From the cell containing the given text, extract its center point as (x, y) coordinate. 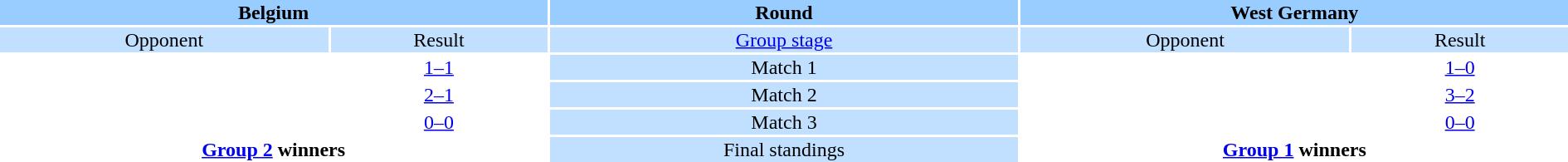
3–2 (1460, 95)
Group 1 winners (1294, 150)
Final standings (783, 150)
Match 2 (783, 95)
Match 1 (783, 67)
Round (783, 12)
Group 2 winners (274, 150)
Match 3 (783, 122)
Belgium (274, 12)
1–1 (440, 67)
Group stage (783, 40)
2–1 (440, 95)
1–0 (1460, 67)
West Germany (1294, 12)
